From the cell containing the given text, extract its center point as (x, y) coordinate. 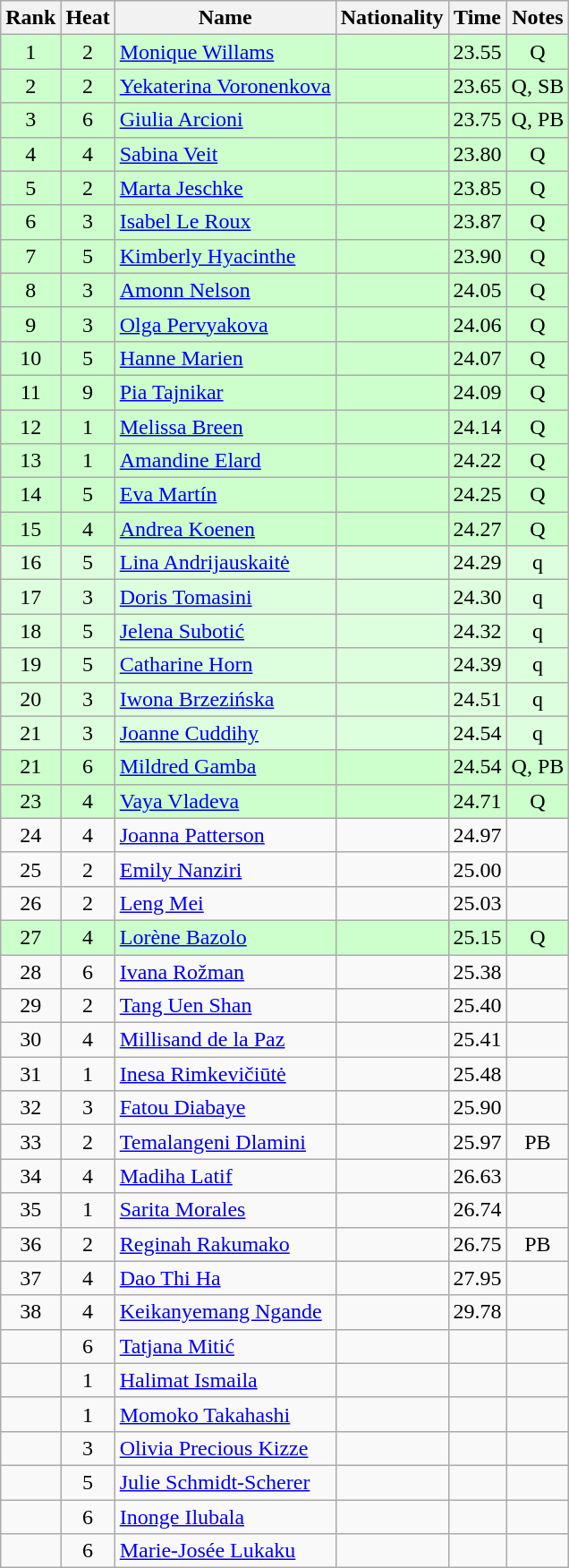
Julie Schmidt-Scherer (225, 1482)
25.48 (478, 1074)
Eva Martín (225, 495)
14 (30, 495)
27 (30, 937)
26.75 (478, 1244)
29.78 (478, 1312)
Ivana Rožman (225, 971)
25.90 (478, 1108)
Marie-Josée Lukaku (225, 1551)
Andrea Koenen (225, 529)
15 (30, 529)
34 (30, 1176)
Amandine Elard (225, 461)
23.87 (478, 222)
Catharine Horn (225, 665)
25.41 (478, 1040)
Madiha Latif (225, 1176)
Time (478, 18)
Jelena Subotić (225, 631)
23.85 (478, 188)
Inesa Rimkevičiūtė (225, 1074)
10 (30, 358)
Lina Andrijauskaitė (225, 563)
Temalangeni Dlamini (225, 1142)
Millisand de la Paz (225, 1040)
23 (30, 801)
24.06 (478, 324)
36 (30, 1244)
19 (30, 665)
Momoko Takahashi (225, 1414)
Isabel Le Roux (225, 222)
18 (30, 631)
Inonge Ilubala (225, 1517)
Emily Nanziri (225, 869)
24.22 (478, 461)
26 (30, 903)
20 (30, 699)
35 (30, 1210)
12 (30, 427)
Heat (88, 18)
Q, SB (538, 86)
Yekaterina Voronenkova (225, 86)
Tatjana Mitić (225, 1346)
32 (30, 1108)
24 (30, 835)
Notes (538, 18)
25.40 (478, 1006)
33 (30, 1142)
24.27 (478, 529)
Dao Thi Ha (225, 1278)
Reginah Rakumako (225, 1244)
Rank (30, 18)
Halimat Ismaila (225, 1380)
24.97 (478, 835)
28 (30, 971)
30 (30, 1040)
26.63 (478, 1176)
24.14 (478, 427)
11 (30, 392)
23.75 (478, 120)
24.30 (478, 597)
Vaya Vladeva (225, 801)
Name (225, 18)
31 (30, 1074)
Joanne Cuddihy (225, 733)
26.74 (478, 1210)
24.32 (478, 631)
Marta Jeschke (225, 188)
Leng Mei (225, 903)
24.71 (478, 801)
Amonn Nelson (225, 290)
29 (30, 1006)
25.03 (478, 903)
25 (30, 869)
17 (30, 597)
Iwona Brzezińska (225, 699)
25.00 (478, 869)
Monique Willams (225, 52)
Kimberly Hyacinthe (225, 256)
23.80 (478, 154)
23.65 (478, 86)
38 (30, 1312)
Giulia Arcioni (225, 120)
Fatou Diabaye (225, 1108)
Pia Tajnikar (225, 392)
27.95 (478, 1278)
37 (30, 1278)
Hanne Marien (225, 358)
Keikanyemang Ngande (225, 1312)
24.25 (478, 495)
24.51 (478, 699)
Tang Uen Shan (225, 1006)
25.38 (478, 971)
24.07 (478, 358)
8 (30, 290)
Nationality (392, 18)
Olivia Precious Kizze (225, 1448)
Sabina Veit (225, 154)
Joanna Patterson (225, 835)
24.39 (478, 665)
Lorène Bazolo (225, 937)
23.90 (478, 256)
24.05 (478, 290)
13 (30, 461)
Doris Tomasini (225, 597)
25.15 (478, 937)
25.97 (478, 1142)
Sarita Morales (225, 1210)
Melissa Breen (225, 427)
23.55 (478, 52)
Mildred Gamba (225, 767)
16 (30, 563)
Olga Pervyakova (225, 324)
24.09 (478, 392)
24.29 (478, 563)
7 (30, 256)
